Provide the (X, Y) coordinate of the cell's center where the given text is located.  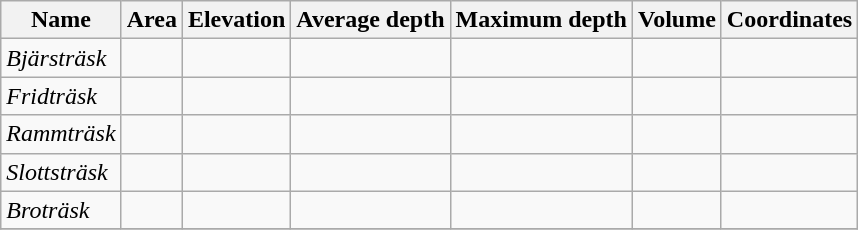
Bjärsträsk (61, 58)
Maximum depth (541, 20)
Area (152, 20)
Elevation (236, 20)
Slottsträsk (61, 172)
Rammträsk (61, 134)
Broträsk (61, 210)
Name (61, 20)
Coordinates (789, 20)
Average depth (370, 20)
Fridträsk (61, 96)
Volume (676, 20)
